Capture the cell that displays the provided text and extract its (X, Y) central coordinate. 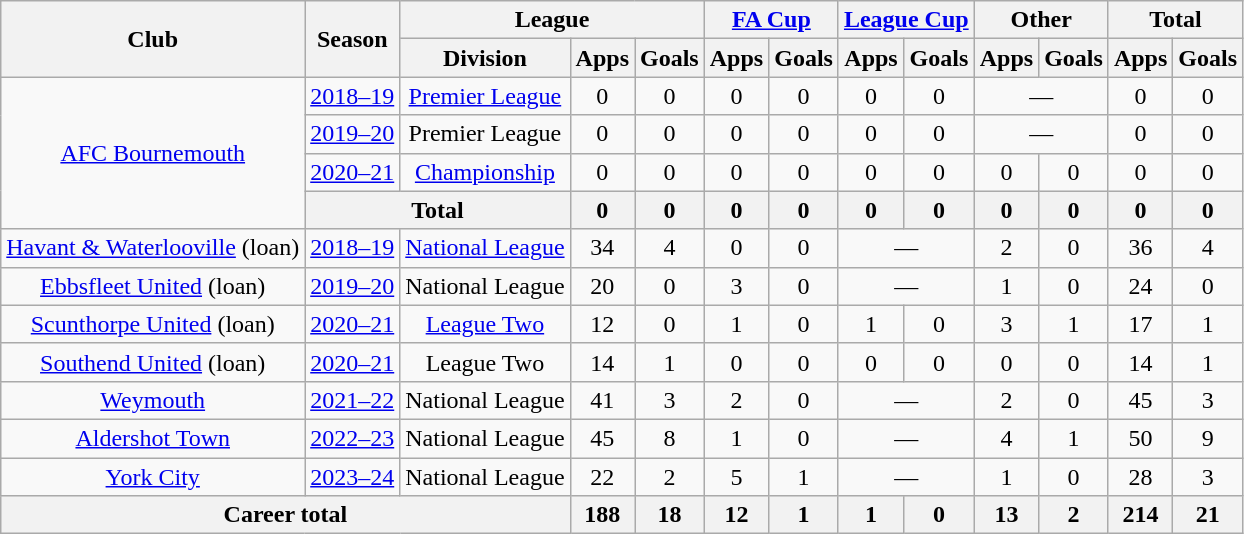
League Cup (906, 20)
36 (1140, 248)
50 (1140, 438)
41 (602, 400)
Season (352, 39)
18 (669, 515)
28 (1140, 477)
21 (1208, 515)
Scunthorpe United (loan) (153, 324)
Havant & Waterlooville (loan) (153, 248)
24 (1140, 286)
Division (485, 58)
Club (153, 39)
FA Cup (771, 20)
34 (602, 248)
214 (1140, 515)
13 (1006, 515)
Weymouth (153, 400)
York City (153, 477)
Other (1041, 20)
Ebbsfleet United (loan) (153, 286)
Championship (485, 172)
League (552, 20)
Southend United (loan) (153, 362)
2022–23 (352, 438)
20 (602, 286)
2023–24 (352, 477)
9 (1208, 438)
2021–22 (352, 400)
5 (736, 477)
17 (1140, 324)
AFC Bournemouth (153, 153)
Aldershot Town (153, 438)
8 (669, 438)
22 (602, 477)
188 (602, 515)
Career total (286, 515)
